Output the [x, y] coordinate of the center of the cell containing the given text.  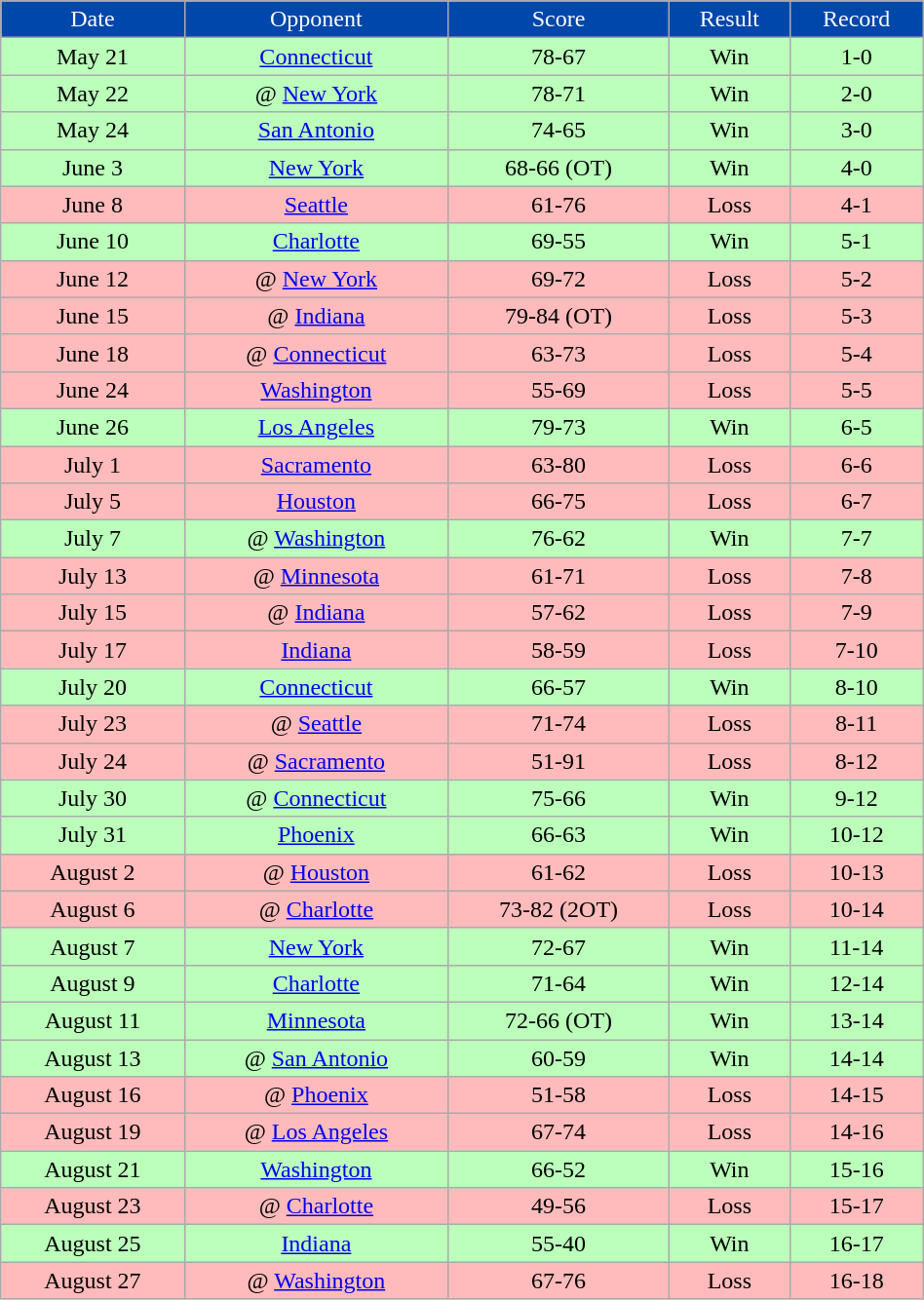
15-17 [856, 1206]
@ Los Angeles [316, 1132]
7-8 [856, 576]
60-59 [559, 1057]
78-67 [559, 57]
14-16 [856, 1132]
August 13 [93, 1057]
69-72 [559, 279]
16-17 [856, 1243]
July 1 [93, 465]
61-71 [559, 576]
4-1 [856, 205]
5-2 [856, 279]
79-84 (OT) [559, 316]
Houston [316, 502]
55-69 [559, 390]
76-62 [559, 539]
August 25 [93, 1243]
72-66 (OT) [559, 1020]
66-57 [559, 687]
July 5 [93, 502]
14-14 [856, 1057]
June 12 [93, 279]
78-71 [559, 94]
July 20 [93, 687]
June 18 [93, 353]
July 7 [93, 539]
1-0 [856, 57]
68-66 (OT) [559, 168]
June 24 [93, 390]
9-12 [856, 798]
63-80 [559, 465]
July 13 [93, 576]
63-73 [559, 353]
8-11 [856, 724]
Sacramento [316, 465]
Opponent [316, 19]
7-9 [856, 613]
49-56 [559, 1206]
5-1 [856, 242]
2-0 [856, 94]
75-66 [559, 798]
August 21 [93, 1169]
Seattle [316, 205]
51-91 [559, 761]
74-65 [559, 131]
71-74 [559, 724]
July 17 [93, 650]
66-75 [559, 502]
61-62 [559, 872]
August 2 [93, 872]
July 24 [93, 761]
June 15 [93, 316]
@ Minnesota [316, 576]
August 11 [93, 1020]
@ Phoenix [316, 1095]
Phoenix [316, 835]
@ Seattle [316, 724]
61-76 [559, 205]
72-67 [559, 946]
4-0 [856, 168]
51-58 [559, 1095]
Los Angeles [316, 427]
10-14 [856, 909]
Date [93, 19]
16-18 [856, 1281]
June 8 [93, 205]
8-12 [856, 761]
July 15 [93, 613]
Minnesota [316, 1020]
June 10 [93, 242]
May 24 [93, 131]
12-14 [856, 983]
67-76 [559, 1281]
Result [730, 19]
66-63 [559, 835]
55-40 [559, 1243]
@ San Antonio [316, 1057]
August 19 [93, 1132]
15-16 [856, 1169]
69-55 [559, 242]
6-5 [856, 427]
73-82 (2OT) [559, 909]
5-5 [856, 390]
August 16 [93, 1095]
Record [856, 19]
71-64 [559, 983]
11-14 [856, 946]
August 7 [93, 946]
May 22 [93, 94]
79-73 [559, 427]
58-59 [559, 650]
7-10 [856, 650]
June 3 [93, 168]
July 30 [93, 798]
66-52 [559, 1169]
57-62 [559, 613]
August 6 [93, 909]
May 21 [93, 57]
Score [559, 19]
8-10 [856, 687]
67-74 [559, 1132]
August 27 [93, 1281]
July 31 [93, 835]
August 23 [93, 1206]
@ Houston [316, 872]
13-14 [856, 1020]
5-3 [856, 316]
6-7 [856, 502]
@ Sacramento [316, 761]
August 9 [93, 983]
5-4 [856, 353]
10-13 [856, 872]
June 26 [93, 427]
6-6 [856, 465]
3-0 [856, 131]
10-12 [856, 835]
San Antonio [316, 131]
14-15 [856, 1095]
7-7 [856, 539]
July 23 [93, 724]
